Search for the cell housing the specified text and yield its [x, y] center coordinate. 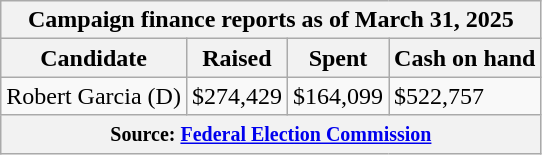
$522,757 [465, 96]
Campaign finance reports as of March 31, 2025 [271, 20]
Raised [236, 58]
$164,099 [338, 96]
Cash on hand [465, 58]
Candidate [94, 58]
Spent [338, 58]
$274,429 [236, 96]
Source: Federal Election Commission [271, 134]
Robert Garcia (D) [94, 96]
